For the text-containing cell, return its midpoint in [x, y] coordinate format. 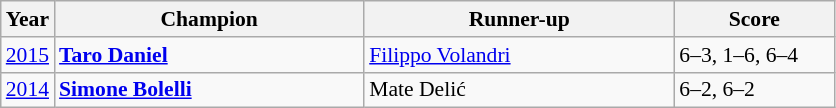
6–3, 1–6, 6–4 [754, 55]
Simone Bolelli [209, 90]
Filippo Volandri [519, 55]
Runner-up [519, 19]
6–2, 6–2 [754, 90]
Taro Daniel [209, 55]
Champion [209, 19]
2015 [28, 55]
2014 [28, 90]
Score [754, 19]
Year [28, 19]
Mate Delić [519, 90]
